Determine the [x, y] coordinate at the center of the cell enclosing the given text.  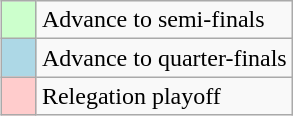
Relegation playoff [164, 96]
Advance to quarter-finals [164, 58]
Advance to semi-finals [164, 20]
